Pinpoint the cell where the given text exists, returning its [X, Y] midpoint coordinate. 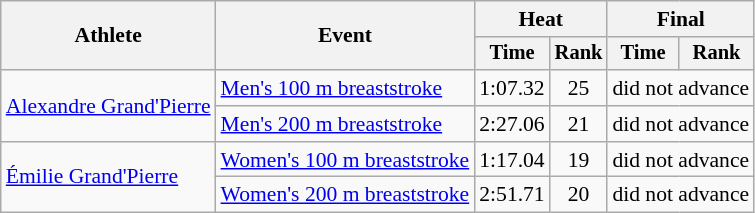
20 [579, 195]
Men's 100 m breaststroke [346, 88]
Women's 100 m breaststroke [346, 160]
1:17.04 [512, 160]
2:51.71 [512, 195]
21 [579, 124]
Heat [540, 19]
Women's 200 m breaststroke [346, 195]
Event [346, 36]
Men's 200 m breaststroke [346, 124]
1:07.32 [512, 88]
Final [680, 19]
19 [579, 160]
Alexandre Grand'Pierre [108, 106]
25 [579, 88]
Émilie Grand'Pierre [108, 178]
2:27.06 [512, 124]
Athlete [108, 36]
